Search for the cell housing the specified text and yield its (X, Y) center coordinate. 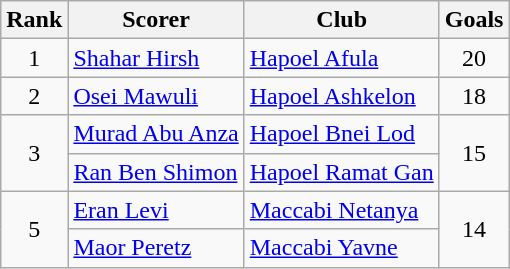
Murad Abu Anza (156, 134)
3 (34, 153)
Maccabi Yavne (342, 248)
Hapoel Bnei Lod (342, 134)
1 (34, 58)
Hapoel Afula (342, 58)
Maor Peretz (156, 248)
Goals (474, 20)
Ran Ben Shimon (156, 172)
Osei Mawuli (156, 96)
15 (474, 153)
20 (474, 58)
2 (34, 96)
14 (474, 229)
Shahar Hirsh (156, 58)
Hapoel Ramat Gan (342, 172)
Eran Levi (156, 210)
Club (342, 20)
Hapoel Ashkelon (342, 96)
Maccabi Netanya (342, 210)
18 (474, 96)
Rank (34, 20)
Scorer (156, 20)
5 (34, 229)
